Provide the [X, Y] coordinate of the cell's center where the given text is located.  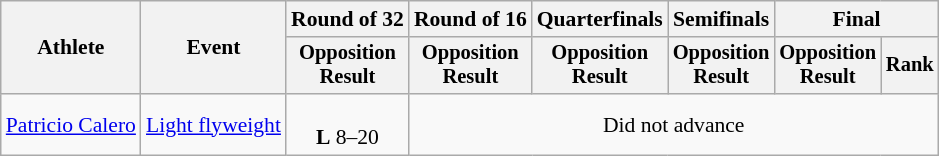
Final [856, 19]
Patricio Calero [71, 124]
Did not advance [674, 124]
Round of 16 [470, 19]
Quarterfinals [600, 19]
Event [214, 48]
Round of 32 [348, 19]
Athlete [71, 48]
L 8–20 [348, 124]
Light flyweight [214, 124]
Rank [910, 66]
Semifinals [722, 19]
